Scan for the cell matching the given text and deliver its (X, Y) coordinate at center. 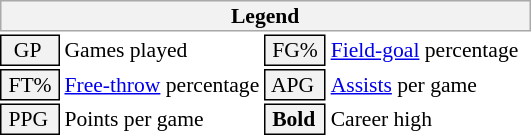
GP (30, 50)
FT% (30, 85)
Field-goal percentage (430, 50)
Games played (162, 50)
FG% (295, 50)
Legend (265, 16)
APG (295, 85)
Assists per game (430, 85)
Free-throw percentage (162, 85)
